Output the [x, y] coordinate of the center of the cell containing the given text.  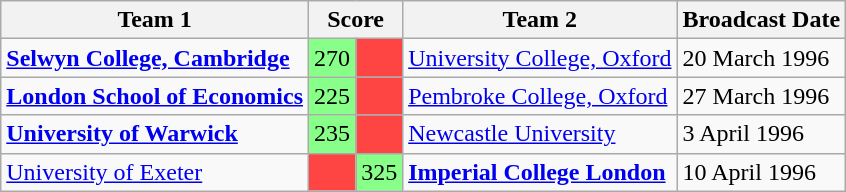
London School of Economics [155, 96]
325 [380, 172]
Broadcast Date [762, 20]
225 [332, 96]
235 [332, 134]
University College, Oxford [540, 58]
Team 2 [540, 20]
10 April 1996 [762, 172]
3 April 1996 [762, 134]
20 March 1996 [762, 58]
Score [356, 20]
27 March 1996 [762, 96]
Newcastle University [540, 134]
270 [332, 58]
Selwyn College, Cambridge [155, 58]
University of Exeter [155, 172]
Team 1 [155, 20]
Imperial College London [540, 172]
University of Warwick [155, 134]
Pembroke College, Oxford [540, 96]
